Return the (X, Y) coordinate for the center point of the cell that contains the specified text.  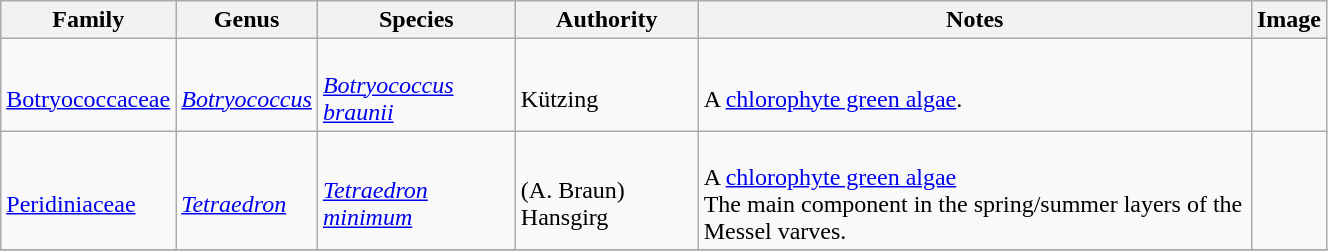
Species (416, 20)
Tetraedron (247, 190)
Image (1288, 20)
(A. Braun) Hansgirg (606, 190)
Botryococcus (247, 85)
Authority (606, 20)
Family (88, 20)
Notes (974, 20)
A chlorophyte green algae. (974, 85)
Genus (247, 20)
Botryococcus braunii (416, 85)
Kützing (606, 85)
Tetraedron minimum (416, 190)
Peridiniaceae (88, 190)
Botryococcaceae (88, 85)
A chlorophyte green algae The main component in the spring/summer layers of the Messel varves. (974, 190)
